Scan for the cell matching the given text and deliver its (x, y) coordinate at center. 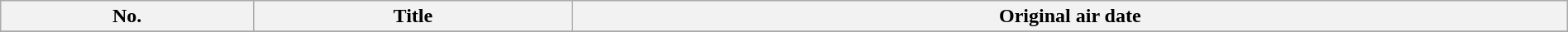
No. (127, 16)
Title (413, 16)
Original air date (1070, 16)
